Output the (x, y) coordinate of the center of the cell containing the given text.  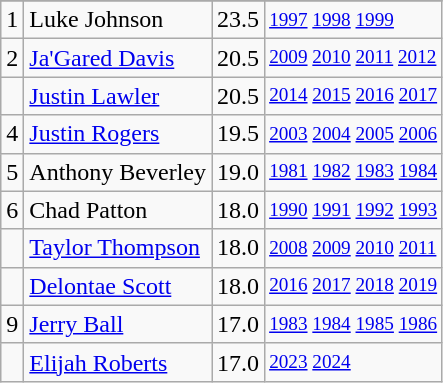
4 (12, 134)
1983 1984 1985 1986 (354, 324)
Anthony Beverley (118, 172)
2003 2004 2005 2006 (354, 134)
1997 1998 1999 (354, 20)
5 (12, 172)
Elijah Roberts (118, 362)
2009 2010 2011 2012 (354, 58)
Delontae Scott (118, 286)
9 (12, 324)
Justin Rogers (118, 134)
Ja'Gared Davis (118, 58)
23.5 (238, 20)
1981 1982 1983 1984 (354, 172)
19.5 (238, 134)
Jerry Ball (118, 324)
2023 2024 (354, 362)
Justin Lawler (118, 96)
Luke Johnson (118, 20)
Chad Patton (118, 210)
2008 2009 2010 2011 (354, 248)
2 (12, 58)
1 (12, 20)
6 (12, 210)
Taylor Thompson (118, 248)
1990 1991 1992 1993 (354, 210)
19.0 (238, 172)
2014 2015 2016 2017 (354, 96)
2016 2017 2018 2019 (354, 286)
